Search for the cell housing the specified text and yield its (X, Y) center coordinate. 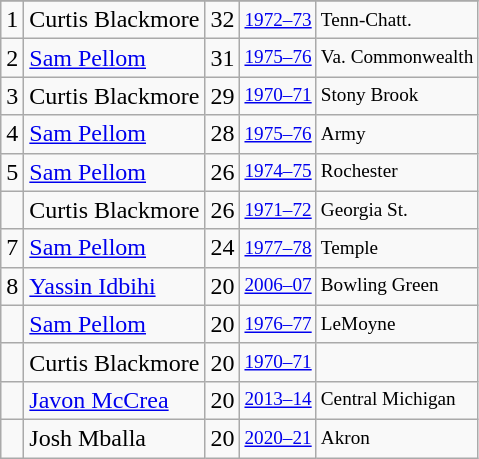
Tenn-Chatt. (397, 20)
3 (12, 96)
Josh Mballa (114, 438)
Javon McCrea (114, 400)
Bowling Green (397, 286)
Stony Brook (397, 96)
2 (12, 58)
4 (12, 134)
29 (222, 96)
31 (222, 58)
Rochester (397, 172)
28 (222, 134)
2006–07 (278, 286)
Temple (397, 248)
Akron (397, 438)
Central Michigan (397, 400)
1976–77 (278, 324)
1972–73 (278, 20)
LeMoyne (397, 324)
8 (12, 286)
2020–21 (278, 438)
7 (12, 248)
Yassin Idbihi (114, 286)
Va. Commonwealth (397, 58)
1971–72 (278, 210)
Army (397, 134)
1974–75 (278, 172)
5 (12, 172)
2013–14 (278, 400)
1977–78 (278, 248)
Georgia St. (397, 210)
24 (222, 248)
1 (12, 20)
32 (222, 20)
